Pinpoint the cell where the given text exists, returning its (x, y) midpoint coordinate. 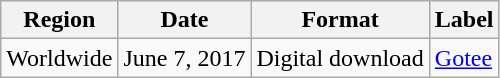
Date (184, 20)
Label (464, 20)
Gotee (464, 58)
June 7, 2017 (184, 58)
Format (340, 20)
Region (60, 20)
Digital download (340, 58)
Worldwide (60, 58)
